Find where the given text appears and provide that cell's center as (X, Y) coordinate. 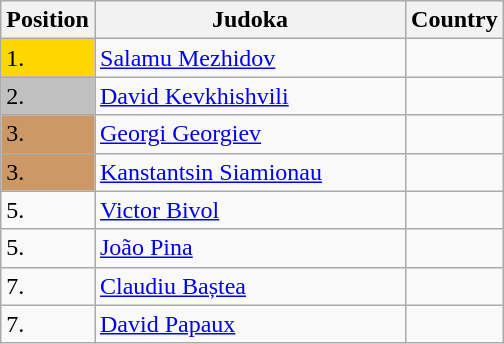
Victor Bivol (250, 210)
2. (48, 96)
Country (455, 20)
David Kevkhishvili (250, 96)
Claudiu Baștea (250, 286)
Kanstantsin Siamionau (250, 172)
Georgi Georgiev (250, 134)
Judoka (250, 20)
Position (48, 20)
Salamu Mezhidov (250, 58)
1. (48, 58)
David Papaux (250, 324)
João Pina (250, 248)
